Search for the cell housing the specified text and yield its [x, y] center coordinate. 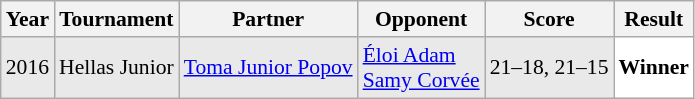
Toma Junior Popov [268, 68]
Opponent [422, 19]
Result [654, 19]
Winner [654, 68]
Tournament [116, 19]
21–18, 21–15 [550, 68]
Partner [268, 19]
2016 [28, 68]
Score [550, 19]
Éloi Adam Samy Corvée [422, 68]
Hellas Junior [116, 68]
Year [28, 19]
